Scan for the cell matching the given text and deliver its (x, y) coordinate at center. 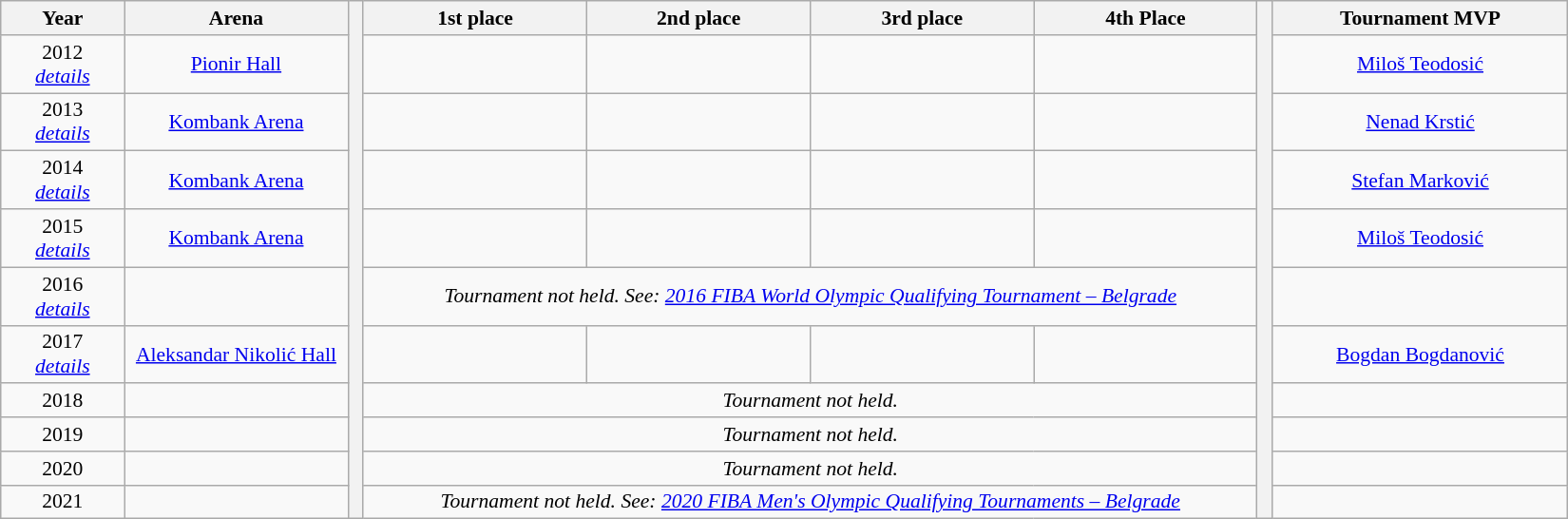
2012details (63, 65)
2021 (63, 502)
Tournament not held. See: 2016 FIBA World Olympic Qualifying Tournament – Belgrade (810, 297)
Nenad Krstić (1420, 122)
2019 (63, 434)
Tournament MVP (1420, 18)
4th Place (1146, 18)
2018 (63, 401)
Pionir Hall (236, 65)
Aleksandar Nikolić Hall (236, 354)
Bogdan Bogdanović (1420, 354)
2014details (63, 181)
3rd place (922, 18)
2013details (63, 122)
Stefan Marković (1420, 181)
Arena (236, 18)
1st place (475, 18)
Year (63, 18)
2016details (63, 297)
2015details (63, 238)
2017details (63, 354)
2020 (63, 469)
2nd place (699, 18)
Tournament not held. See: 2020 FIBA Men's Olympic Qualifying Tournaments – Belgrade (810, 502)
